Identify which cell holds the provided text, then report its [X, Y] central coordinate. 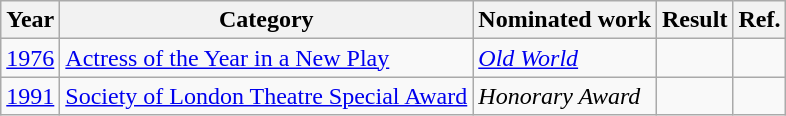
Category [266, 20]
Actress of the Year in a New Play [266, 58]
Year [30, 20]
Result [695, 20]
Honorary Award [565, 96]
Nominated work [565, 20]
Society of London Theatre Special Award [266, 96]
1976 [30, 58]
Old World [565, 58]
Ref. [760, 20]
1991 [30, 96]
